Determine the (x, y) coordinate at the center of the cell enclosing the given text.  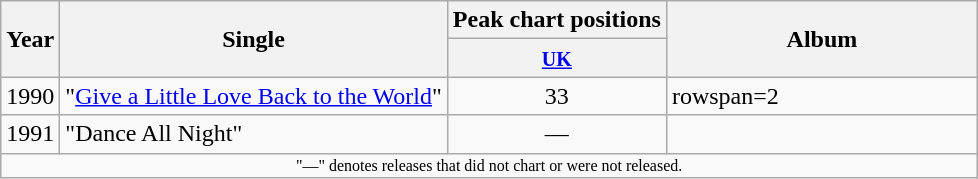
1991 (30, 134)
— (556, 134)
Single (254, 39)
"Give a Little Love Back to the World" (254, 96)
UK (556, 58)
"—" denotes releases that did not chart or were not released. (490, 165)
"Dance All Night" (254, 134)
Year (30, 39)
Album (822, 39)
rowspan=2 (822, 96)
1990 (30, 96)
Peak chart positions (556, 20)
33 (556, 96)
